Identify which cell holds the provided text, then report its (x, y) central coordinate. 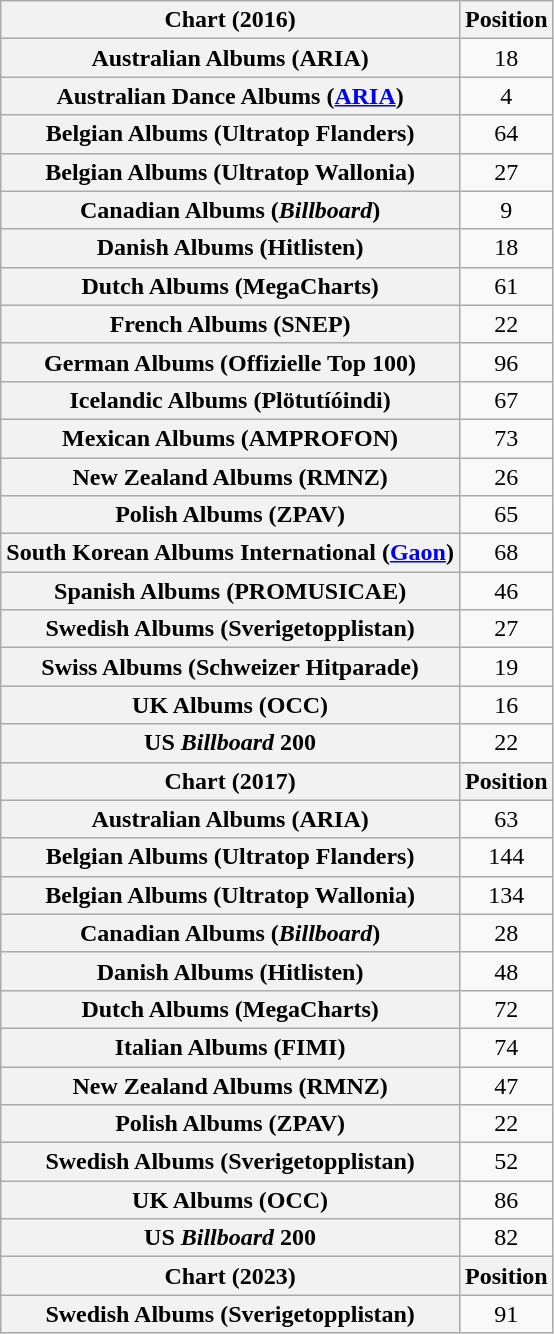
46 (506, 591)
9 (506, 210)
German Albums (Offizielle Top 100) (230, 362)
134 (506, 895)
Chart (2016) (230, 20)
4 (506, 96)
Chart (2023) (230, 1276)
52 (506, 1162)
Swiss Albums (Schweizer Hitparade) (230, 667)
68 (506, 553)
Chart (2017) (230, 781)
74 (506, 1047)
91 (506, 1314)
16 (506, 705)
63 (506, 819)
144 (506, 857)
73 (506, 438)
48 (506, 971)
28 (506, 933)
Australian Dance Albums (ARIA) (230, 96)
French Albums (SNEP) (230, 324)
26 (506, 477)
Icelandic Albums (Plötutíóindi) (230, 400)
19 (506, 667)
South Korean Albums International (Gaon) (230, 553)
86 (506, 1200)
47 (506, 1085)
72 (506, 1009)
Spanish Albums (PROMUSICAE) (230, 591)
64 (506, 134)
61 (506, 286)
Italian Albums (FIMI) (230, 1047)
65 (506, 515)
67 (506, 400)
96 (506, 362)
Mexican Albums (AMPROFON) (230, 438)
82 (506, 1238)
